Extract the [X, Y] coordinate from the center of the cell holding the provided text.  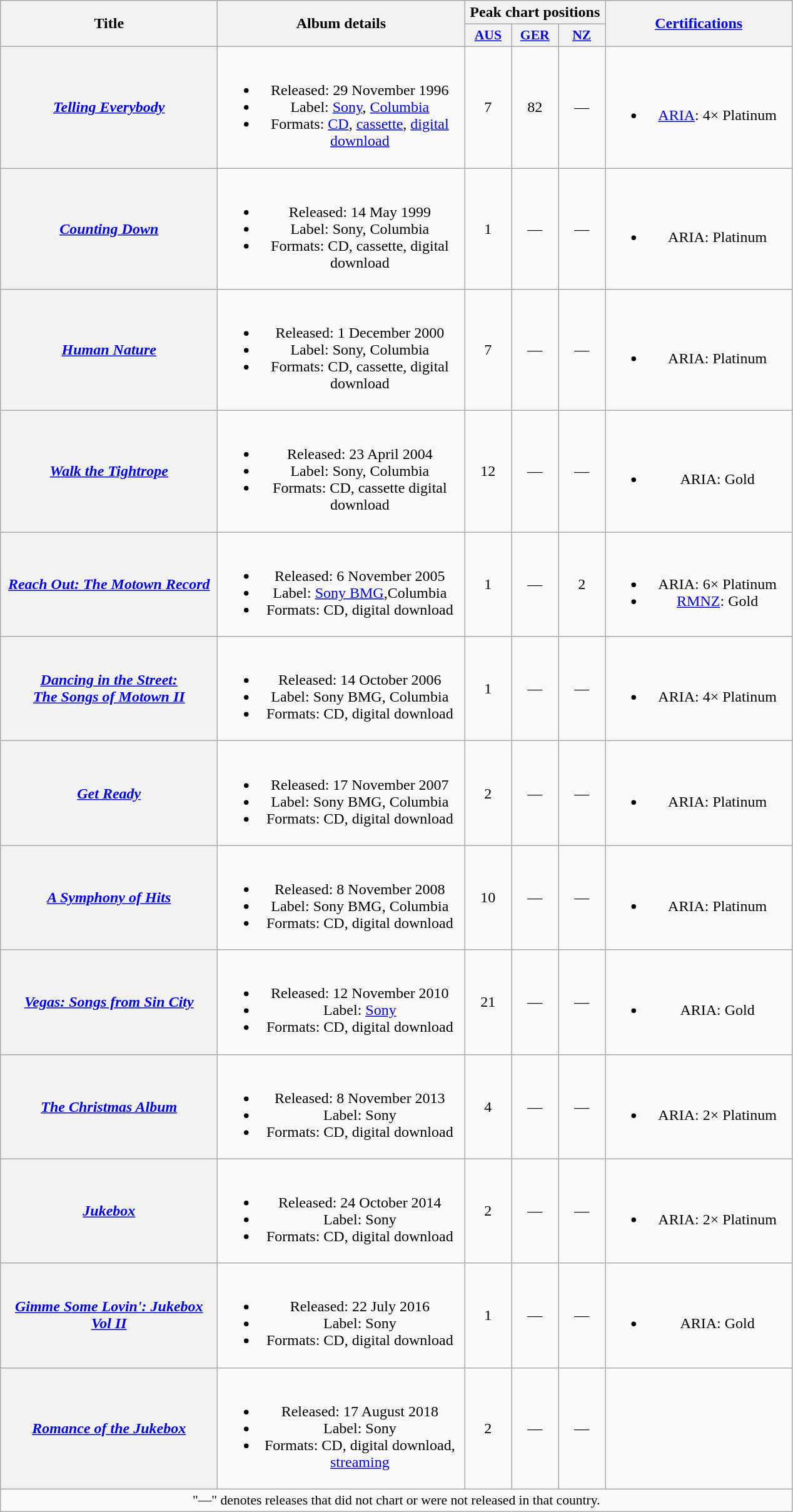
Released: 17 August 2018Label: SonyFormats: CD, digital download, streaming [341, 1428]
Released: 23 April 2004Label: Sony, ColumbiaFormats: CD, cassette digital download [341, 471]
12 [488, 471]
Peak chart positions [535, 13]
Released: 14 May 1999Label: Sony, ColumbiaFormats: CD, cassette, digital download [341, 228]
ARIA: 6× PlatinumRMNZ: Gold [699, 584]
Released: 17 November 2007Label: Sony BMG, ColumbiaFormats: CD, digital download [341, 793]
82 [535, 107]
Reach Out: The Motown Record [109, 584]
Dancing in the Street:The Songs of Motown II [109, 689]
Album details [341, 24]
Get Ready [109, 793]
Released: 8 November 2013Label: SonyFormats: CD, digital download [341, 1107]
Released: 22 July 2016Label: SonyFormats: CD, digital download [341, 1316]
GER [535, 36]
Title [109, 24]
Released: 6 November 2005Label: Sony BMG,ColumbiaFormats: CD, digital download [341, 584]
AUS [488, 36]
NZ [582, 36]
Romance of the Jukebox [109, 1428]
"—" denotes releases that did not chart or were not released in that country. [396, 1500]
Counting Down [109, 228]
Human Nature [109, 350]
Gimme Some Lovin': Jukebox Vol II [109, 1316]
4 [488, 1107]
Released: 29 November 1996Label: Sony, ColumbiaFormats: CD, cassette, digital download [341, 107]
Walk the Tightrope [109, 471]
Jukebox [109, 1211]
A Symphony of Hits [109, 898]
Certifications [699, 24]
Released: 1 December 2000Label: Sony, ColumbiaFormats: CD, cassette, digital download [341, 350]
Released: 12 November 2010Label: SonyFormats: CD, digital download [341, 1002]
21 [488, 1002]
The Christmas Album [109, 1107]
Released: 8 November 2008Label: Sony BMG, ColumbiaFormats: CD, digital download [341, 898]
10 [488, 898]
Vegas: Songs from Sin City [109, 1002]
Released: 14 October 2006Label: Sony BMG, ColumbiaFormats: CD, digital download [341, 689]
Telling Everybody [109, 107]
Released: 24 October 2014Label: SonyFormats: CD, digital download [341, 1211]
